Determine the [X, Y] coordinate at the center of the cell enclosing the given text.  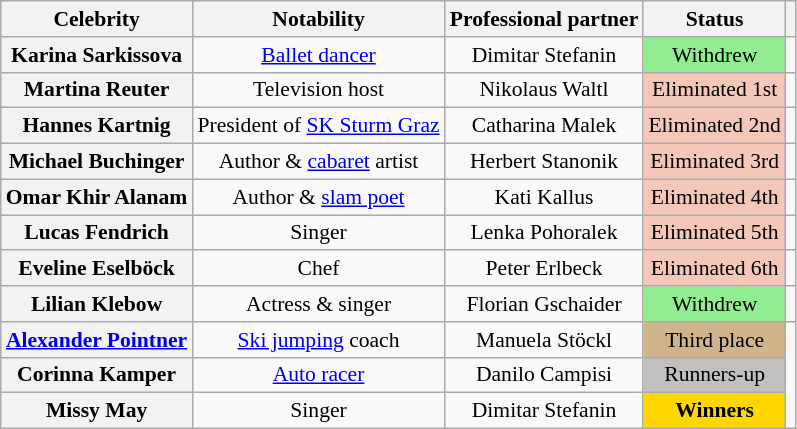
Corinna Kamper [97, 375]
Celebrity [97, 19]
Lilian Klebow [97, 304]
Danilo Campisi [544, 375]
Eliminated 1st [714, 90]
Winners [714, 411]
Ski jumping coach [318, 340]
Hannes Kartnig [97, 126]
Eliminated 5th [714, 233]
Omar Khir Alanam [97, 197]
Auto racer [318, 375]
Lenka Pohoralek [544, 233]
Eliminated 6th [714, 269]
Nikolaus Waltl [544, 90]
Michael Buchinger [97, 162]
Notability [318, 19]
Television host [318, 90]
Eliminated 4th [714, 197]
Kati Kallus [544, 197]
Peter Erlbeck [544, 269]
Martina Reuter [97, 90]
Eliminated 3rd [714, 162]
Florian Gschaider [544, 304]
Chef [318, 269]
Status [714, 19]
Runners-up [714, 375]
Third place [714, 340]
Alexander Pointner [97, 340]
Actress & singer [318, 304]
Eveline Eselböck [97, 269]
Author & slam poet [318, 197]
Missy May [97, 411]
Ballet dancer [318, 55]
Karina Sarkissova [97, 55]
Lucas Fendrich [97, 233]
Author & cabaret artist [318, 162]
Catharina Malek [544, 126]
Professional partner [544, 19]
Manuela Stöckl [544, 340]
President of SK Sturm Graz [318, 126]
Eliminated 2nd [714, 126]
Herbert Stanonik [544, 162]
